Determine the [X, Y] coordinate at the center of the cell enclosing the given text.  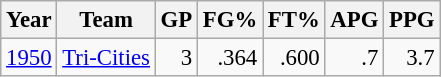
FT% [294, 20]
Team [106, 20]
GP [176, 20]
.7 [354, 58]
1950 [29, 58]
PPG [412, 20]
Tri-Cities [106, 58]
3.7 [412, 58]
3 [176, 58]
FG% [230, 20]
.600 [294, 58]
Year [29, 20]
APG [354, 20]
.364 [230, 58]
